Output the [x, y] coordinate of the center of the cell containing the given text.  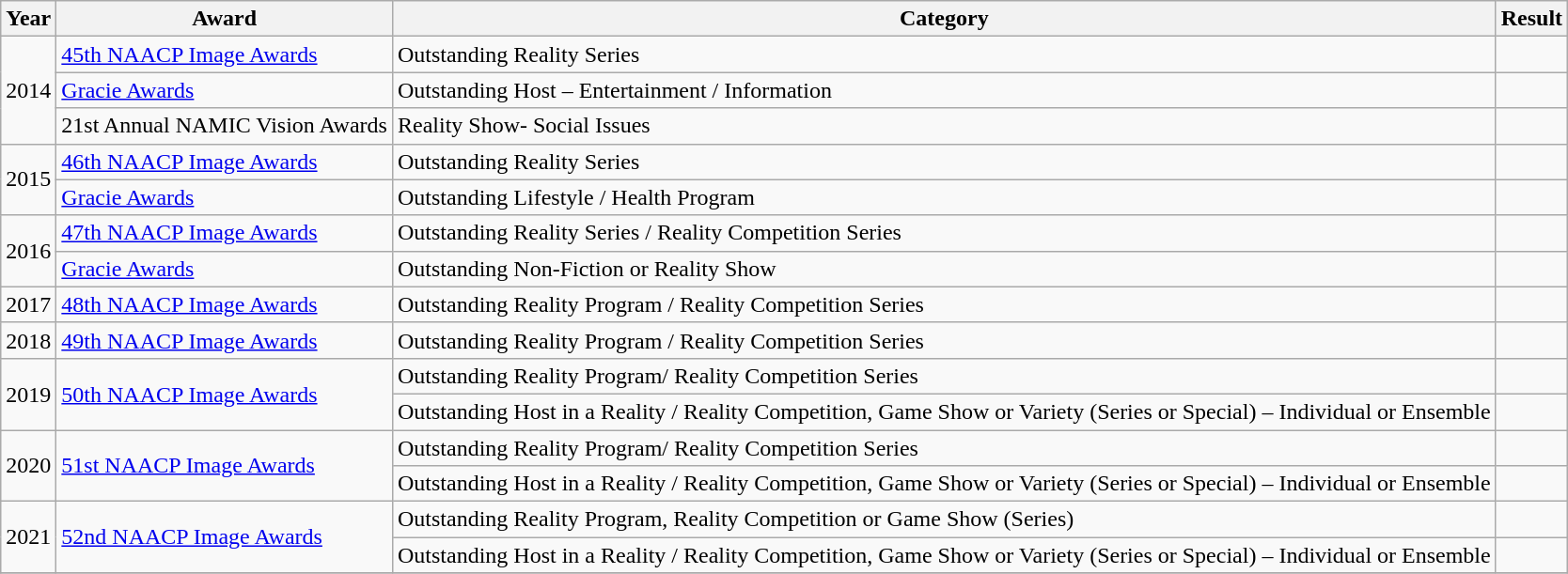
2018 [28, 340]
Award [225, 19]
Outstanding Reality Program, Reality Competition or Game Show (Series) [944, 520]
2019 [28, 394]
2017 [28, 304]
48th NAACP Image Awards [225, 304]
46th NAACP Image Awards [225, 162]
2014 [28, 90]
50th NAACP Image Awards [225, 394]
Category [944, 19]
Outstanding Non-Fiction or Reality Show [944, 269]
Reality Show- Social Issues [944, 126]
51st NAACP Image Awards [225, 466]
2015 [28, 179]
2021 [28, 537]
Outstanding Host – Entertainment / Information [944, 90]
2020 [28, 466]
2016 [28, 251]
49th NAACP Image Awards [225, 340]
45th NAACP Image Awards [225, 54]
Outstanding Lifestyle / Health Program [944, 197]
Result [1531, 19]
21st Annual NAMIC Vision Awards [225, 126]
Outstanding Reality Series / Reality Competition Series [944, 233]
47th NAACP Image Awards [225, 233]
52nd NAACP Image Awards [225, 537]
Year [28, 19]
